Return (X, Y) of the center of cell containing provided text 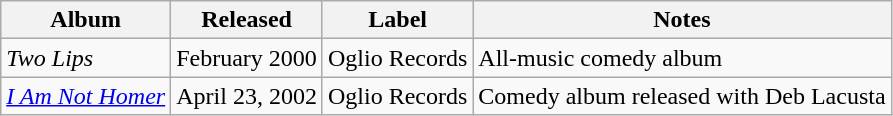
April 23, 2002 (247, 96)
Label (397, 20)
I Am Not Homer (86, 96)
February 2000 (247, 58)
Album (86, 20)
Released (247, 20)
All-music comedy album (682, 58)
Two Lips (86, 58)
Notes (682, 20)
Comedy album released with Deb Lacusta (682, 96)
